Identify which cell holds the provided text, then report its [x, y] central coordinate. 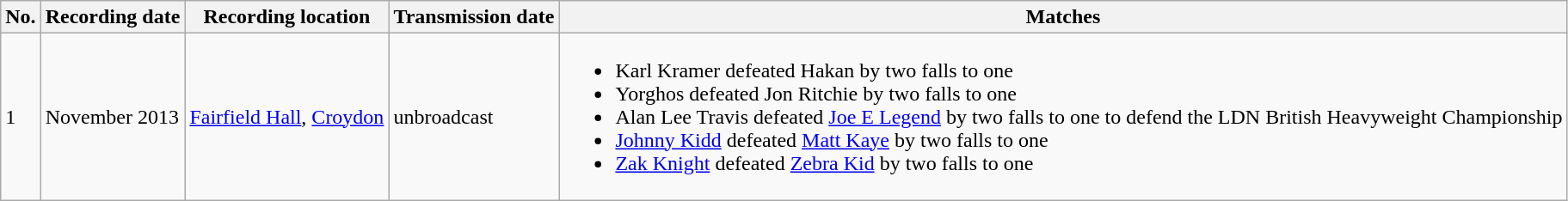
Matches [1063, 17]
No. [21, 17]
Recording location [287, 17]
Fairfield Hall, Croydon [287, 117]
unbroadcast [474, 117]
Recording date [113, 17]
Transmission date [474, 17]
1 [21, 117]
November 2013 [113, 117]
